Pinpoint the cell where the given text exists, returning its (X, Y) midpoint coordinate. 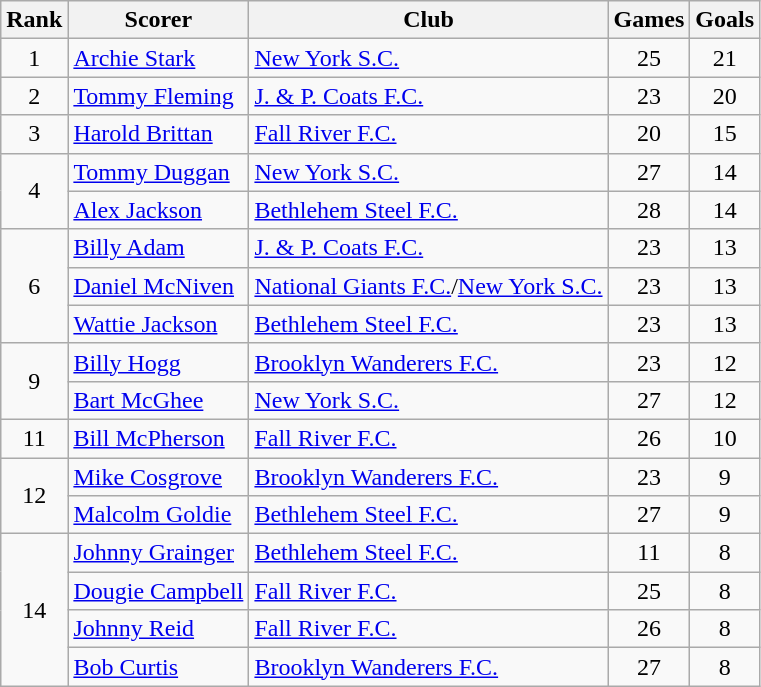
6 (34, 286)
National Giants F.C./New York S.C. (428, 286)
Scorer (158, 20)
15 (725, 134)
Dougie Campbell (158, 591)
Bart McGhee (158, 400)
Bob Curtis (158, 667)
10 (725, 438)
21 (725, 58)
Alex Jackson (158, 210)
Bill McPherson (158, 438)
28 (649, 210)
Mike Cosgrove (158, 477)
Rank (34, 20)
2 (34, 96)
Archie Stark (158, 58)
Tommy Fleming (158, 96)
Club (428, 20)
Games (649, 20)
Tommy Duggan (158, 172)
3 (34, 134)
Billy Hogg (158, 362)
Goals (725, 20)
Billy Adam (158, 248)
Wattie Jackson (158, 324)
Johnny Grainger (158, 553)
Malcolm Goldie (158, 515)
Daniel McNiven (158, 286)
Harold Brittan (158, 134)
1 (34, 58)
4 (34, 191)
Johnny Reid (158, 629)
